Extract the (x, y) coordinate from the center of the cell holding the provided text.  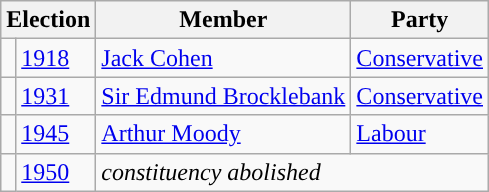
Election (48, 20)
Jack Cohen (224, 58)
Labour (420, 134)
Sir Edmund Brocklebank (224, 96)
constituency abolished (292, 172)
1931 (56, 96)
1945 (56, 134)
Arthur Moody (224, 134)
Member (224, 20)
1950 (56, 172)
Party (420, 20)
1918 (56, 58)
